Return (X, Y) of the center of cell containing provided text 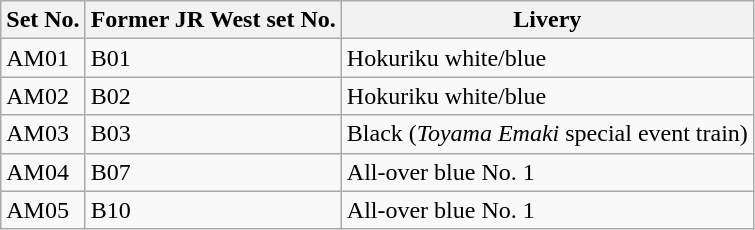
B01 (213, 58)
B10 (213, 210)
AM03 (43, 134)
Set No. (43, 20)
AM02 (43, 96)
B02 (213, 96)
Livery (547, 20)
Black (Toyama Emaki special event train) (547, 134)
AM04 (43, 172)
AM01 (43, 58)
B07 (213, 172)
B03 (213, 134)
Former JR West set No. (213, 20)
AM05 (43, 210)
